Return [x, y] of the center of cell containing provided text 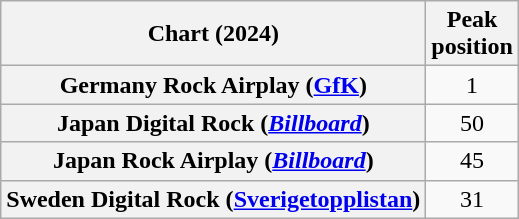
31 [472, 199]
1 [472, 85]
Peakposition [472, 34]
Chart (2024) [214, 34]
Sweden Digital Rock (Sverigetopplistan) [214, 199]
Japan Digital Rock (Billboard) [214, 123]
Japan Rock Airplay (Billboard) [214, 161]
45 [472, 161]
50 [472, 123]
Germany Rock Airplay (GfK) [214, 85]
